From the cell containing the given text, extract its center point as [x, y] coordinate. 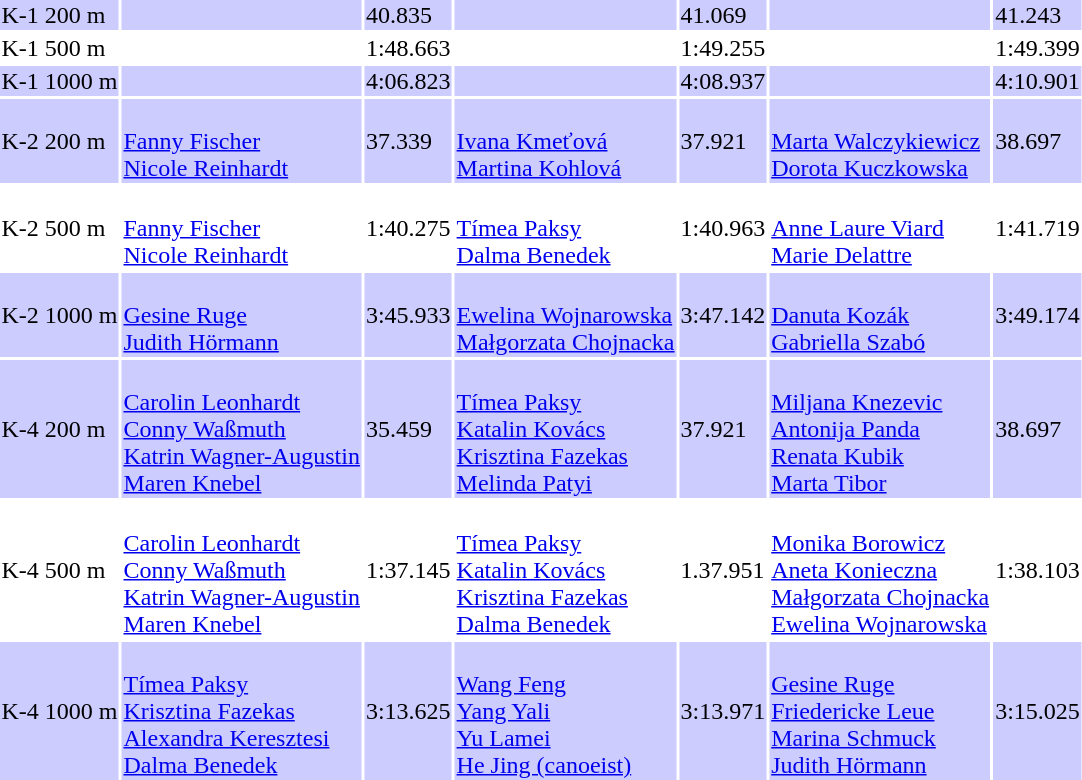
Miljana KnezevicAntonija PandaRenata KubikMarta Tibor [880, 429]
4:08.937 [723, 81]
41.069 [723, 15]
Ewelina WojnarowskaMałgorzata Chojnacka [566, 315]
41.243 [1038, 15]
1:49.399 [1038, 48]
Wang FengYang YaliYu LameiHe Jing (canoeist) [566, 711]
Tímea PaksyDalma Benedek [566, 228]
3:47.142 [723, 315]
1:40.275 [408, 228]
3:13.971 [723, 711]
Ivana KmeťováMartina Kohlová [566, 141]
35.459 [408, 429]
K-1 500 m [60, 48]
1:37.145 [408, 570]
K-4 500 m [60, 570]
40.835 [408, 15]
K-2 1000 m [60, 315]
1:41.719 [1038, 228]
K-1 200 m [60, 15]
Danuta KozákGabriella Szabó [880, 315]
1:48.663 [408, 48]
3:13.625 [408, 711]
4:06.823 [408, 81]
4:10.901 [1038, 81]
K-1 1000 m [60, 81]
Monika BorowiczAneta KoniecznaMałgorzata ChojnackaEwelina Wojnarowska [880, 570]
K-4 1000 m [60, 711]
Tímea PaksyKatalin KovácsKrisztina FazekasMelinda Patyi [566, 429]
Gesine RugeJudith Hörmann [242, 315]
Anne Laure ViardMarie Delattre [880, 228]
K-2 500 m [60, 228]
1:40.963 [723, 228]
3:49.174 [1038, 315]
Gesine RugeFriedericke LeueMarina SchmuckJudith Hörmann [880, 711]
37.339 [408, 141]
1:38.103 [1038, 570]
Tímea PaksyKrisztina FazekasAlexandra KeresztesiDalma Benedek [242, 711]
K-2 200 m [60, 141]
Marta WalczykiewiczDorota Kuczkowska [880, 141]
1.37.951 [723, 570]
Tímea PaksyKatalin KovácsKrisztina FazekasDalma Benedek [566, 570]
1:49.255 [723, 48]
3:45.933 [408, 315]
3:15.025 [1038, 711]
K-4 200 m [60, 429]
